Scan for the cell matching the given text and deliver its (X, Y) coordinate at center. 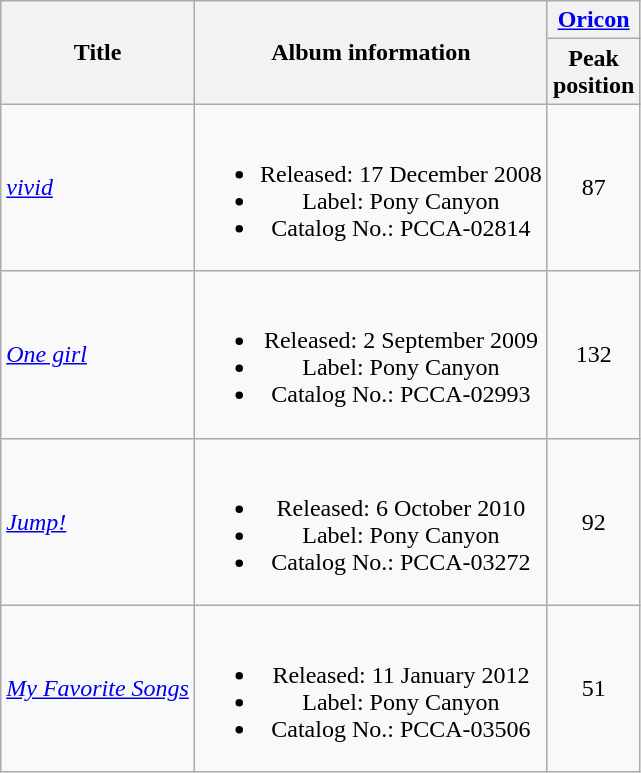
vivid (98, 188)
132 (593, 354)
Title (98, 52)
51 (593, 688)
One girl (98, 354)
Album information (370, 52)
My Favorite Songs (98, 688)
Peakposition (593, 72)
Released: 17 December 2008Label: Pony CanyonCatalog No.: PCCA-02814 (370, 188)
Released: 6 October 2010Label: Pony CanyonCatalog No.: PCCA-03272 (370, 522)
Released: 11 January 2012Label: Pony CanyonCatalog No.: PCCA-03506 (370, 688)
92 (593, 522)
87 (593, 188)
Released: 2 September 2009Label: Pony CanyonCatalog No.: PCCA-02993 (370, 354)
Jump! (98, 522)
Oricon (593, 20)
